From the cell containing the given text, extract its center point as (x, y) coordinate. 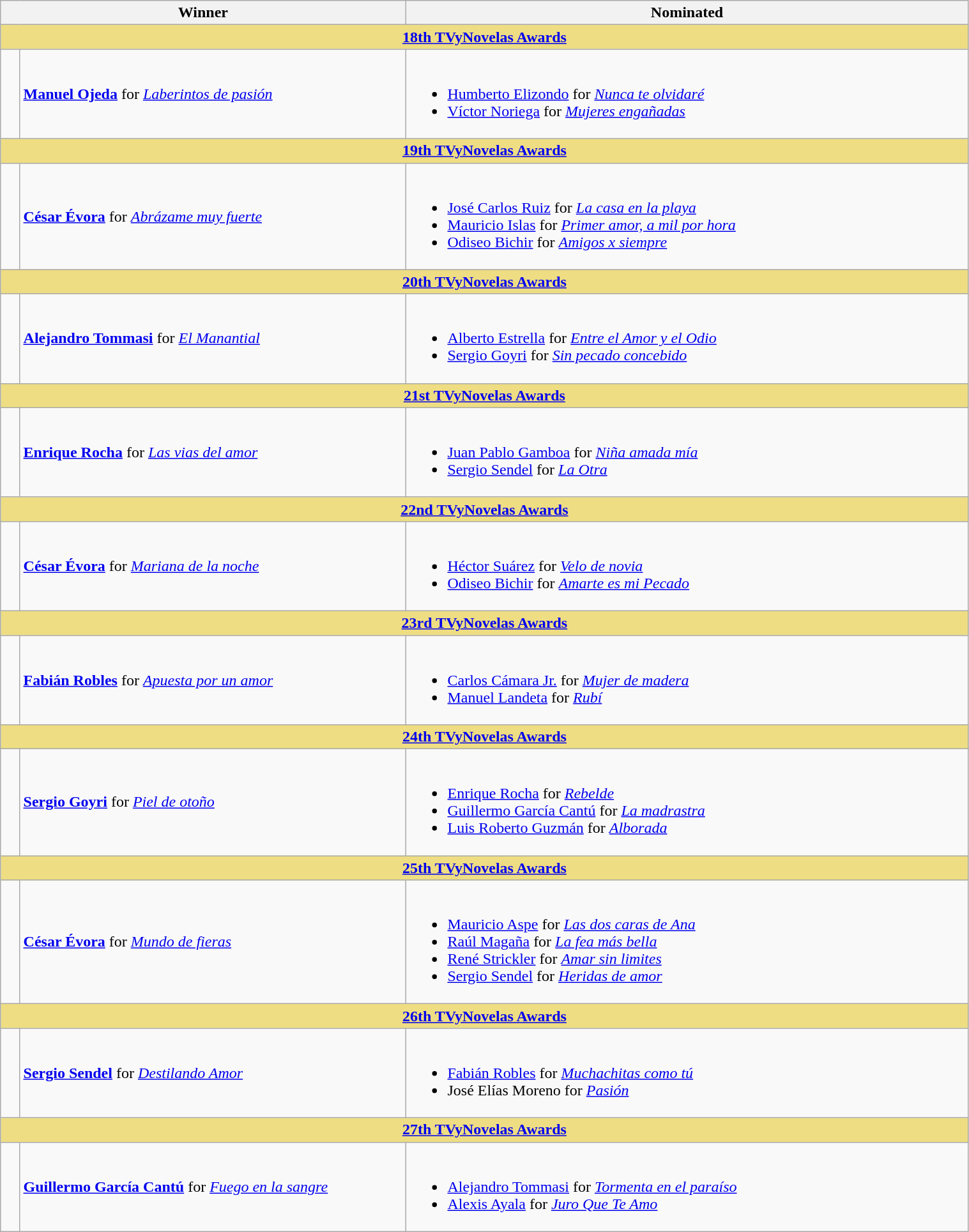
21st TVyNovelas Awards (484, 395)
Sergio Sendel for Destilando Amor (213, 1073)
Alejandro Tommasi for Tormenta en el paraísoAlexis Ayala for Juro Que Te Amo (687, 1187)
César Évora for Abrázame muy fuerte (213, 216)
27th TVyNovelas Awards (484, 1130)
Humberto Elizondo for Nunca te olvidaréVíctor Noriega for Mujeres engañadas (687, 94)
Guillermo García Cantú for Fuego en la sangre (213, 1187)
22nd TVyNovelas Awards (484, 509)
Alberto Estrella for Entre el Amor y el OdioSergio Goyri for Sin pecado concebido (687, 338)
19th TVyNovelas Awards (484, 151)
Fabián Robles for Muchachitas como túJosé Elías Moreno for Pasión (687, 1073)
24th TVyNovelas Awards (484, 737)
Enrique Rocha for RebeldeGuillermo García Cantú for La madrastraLuis Roberto Guzmán for Alborada (687, 802)
Sergio Goyri for Piel de otoño (213, 802)
Winner (203, 13)
José Carlos Ruiz for La casa en la playaMauricio Islas for Primer amor, a mil por horaOdiseo Bichir for Amigos x siempre (687, 216)
25th TVyNovelas Awards (484, 868)
23rd TVyNovelas Awards (484, 623)
Héctor Suárez for Velo de noviaOdiseo Bichir for Amarte es mi Pecado (687, 566)
Alejandro Tommasi for El Manantial (213, 338)
18th TVyNovelas Awards (484, 37)
Manuel Ojeda for Laberintos de pasión (213, 94)
Juan Pablo Gamboa for Niña amada míaSergio Sendel for La Otra (687, 452)
Nominated (687, 13)
Mauricio Aspe for Las dos caras de AnaRaúl Magaña for La fea más bellaRené Strickler for Amar sin limitesSergio Sendel for Heridas de amor (687, 942)
Carlos Cámara Jr. for Mujer de maderaManuel Landeta for Rubí (687, 680)
César Évora for Mundo de fieras (213, 942)
26th TVyNovelas Awards (484, 1016)
Enrique Rocha for Las vias del amor (213, 452)
César Évora for Mariana de la noche (213, 566)
20th TVyNovelas Awards (484, 282)
Fabián Robles for Apuesta por un amor (213, 680)
